Provide the [X, Y] coordinate of the cell's center where the given text is located.  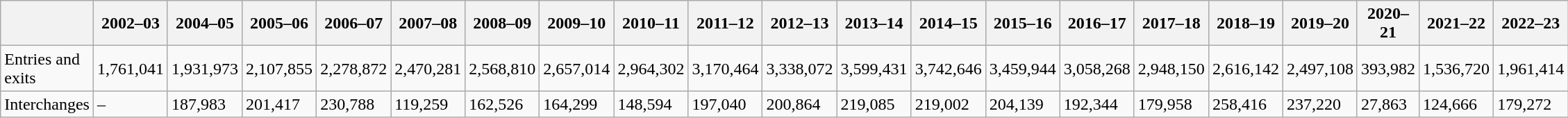
1,961,414 [1531, 68]
200,864 [800, 104]
2,497,108 [1319, 68]
2,948,150 [1171, 68]
393,982 [1387, 68]
Entries and exits [47, 68]
2,470,281 [428, 68]
2,616,142 [1246, 68]
148,594 [651, 104]
179,272 [1531, 104]
2012–13 [800, 24]
2,657,014 [576, 68]
2,568,810 [503, 68]
2,278,872 [354, 68]
3,170,464 [725, 68]
3,338,072 [800, 68]
204,139 [1022, 104]
2004–05 [204, 24]
2009–10 [576, 24]
2020–21 [1387, 24]
27,863 [1387, 104]
2019–20 [1319, 24]
2011–12 [725, 24]
2,107,855 [279, 68]
162,526 [503, 104]
124,666 [1457, 104]
164,299 [576, 104]
Interchanges [47, 104]
2013–14 [874, 24]
2017–18 [1171, 24]
– [131, 104]
2022–23 [1531, 24]
3,459,944 [1022, 68]
219,002 [949, 104]
2002–03 [131, 24]
3,058,268 [1097, 68]
237,220 [1319, 104]
192,344 [1097, 104]
2007–08 [428, 24]
179,958 [1171, 104]
2015–16 [1022, 24]
2005–06 [279, 24]
258,416 [1246, 104]
230,788 [354, 104]
1,931,973 [204, 68]
2014–15 [949, 24]
2016–17 [1097, 24]
2,964,302 [651, 68]
197,040 [725, 104]
3,742,646 [949, 68]
2021–22 [1457, 24]
2006–07 [354, 24]
1,761,041 [131, 68]
219,085 [874, 104]
2008–09 [503, 24]
2018–19 [1246, 24]
187,983 [204, 104]
3,599,431 [874, 68]
1,536,720 [1457, 68]
119,259 [428, 104]
201,417 [279, 104]
2010–11 [651, 24]
